Determine the (X, Y) coordinate at the center of the cell enclosing the given text.  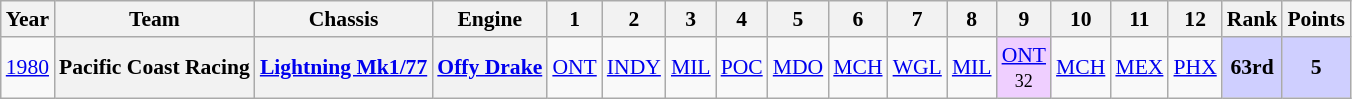
MDO (798, 68)
INDY (634, 68)
Chassis (344, 19)
8 (972, 19)
12 (1194, 19)
6 (858, 19)
11 (1139, 19)
2 (634, 19)
POC (742, 68)
WGL (918, 68)
1 (574, 19)
Engine (490, 19)
Pacific Coast Racing (154, 68)
1980 (28, 68)
7 (918, 19)
Points (1316, 19)
Offy Drake (490, 68)
Rank (1252, 19)
10 (1080, 19)
Lightning Mk1/77 (344, 68)
ONT (574, 68)
9 (1024, 19)
63rd (1252, 68)
PHX (1194, 68)
Team (154, 19)
4 (742, 19)
MEX (1139, 68)
Year (28, 19)
ONT32 (1024, 68)
3 (691, 19)
